From the cell containing the given text, extract its center point as (X, Y) coordinate. 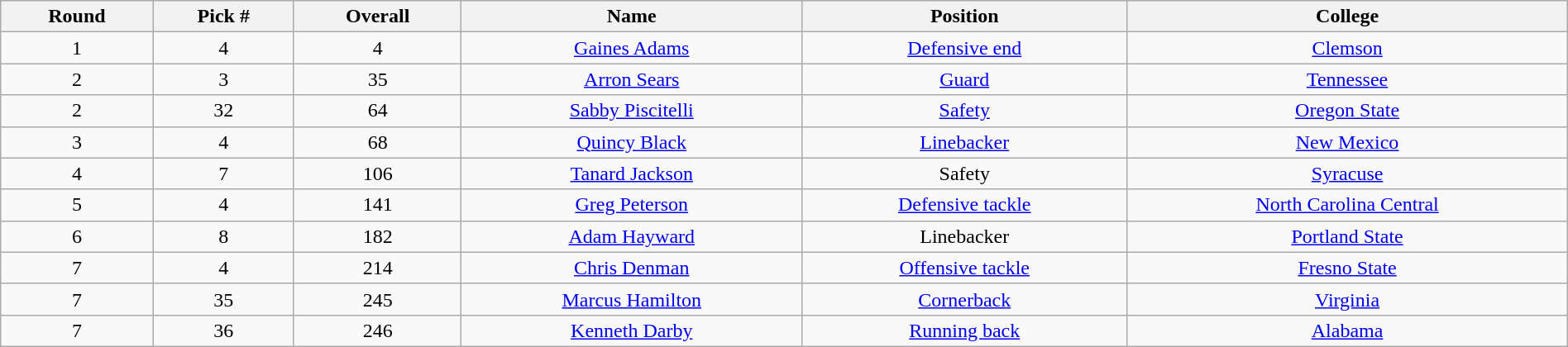
Round (77, 17)
214 (377, 268)
Cornerback (964, 299)
141 (377, 205)
Guard (964, 79)
182 (377, 236)
North Carolina Central (1347, 205)
Marcus Hamilton (632, 299)
36 (223, 330)
245 (377, 299)
Portland State (1347, 236)
Defensive end (964, 48)
Fresno State (1347, 268)
68 (377, 142)
Tennessee (1347, 79)
246 (377, 330)
Overall (377, 17)
Position (964, 17)
Clemson (1347, 48)
Pick # (223, 17)
Adam Hayward (632, 236)
Gaines Adams (632, 48)
Kenneth Darby (632, 330)
Syracuse (1347, 173)
Arron Sears (632, 79)
6 (77, 236)
Offensive tackle (964, 268)
College (1347, 17)
Oregon State (1347, 111)
Chris Denman (632, 268)
8 (223, 236)
5 (77, 205)
Virginia (1347, 299)
Tanard Jackson (632, 173)
Name (632, 17)
1 (77, 48)
64 (377, 111)
32 (223, 111)
Alabama (1347, 330)
106 (377, 173)
Sabby Piscitelli (632, 111)
New Mexico (1347, 142)
Defensive tackle (964, 205)
Quincy Black (632, 142)
Greg Peterson (632, 205)
Running back (964, 330)
